Return [X, Y] of the center of cell containing provided text 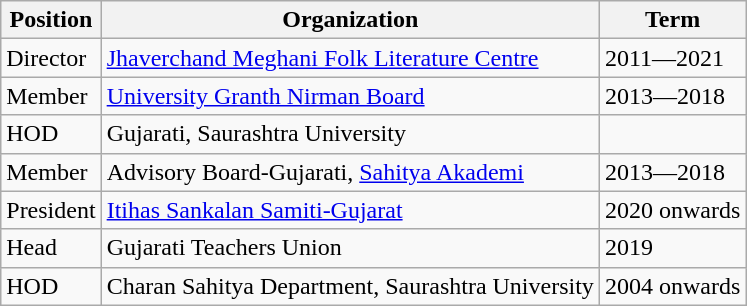
Term [672, 20]
University Granth Nirman Board [350, 96]
2011—2021 [672, 58]
2020 onwards [672, 210]
Jhaverchand Meghani Folk Literature Centre [350, 58]
2019 [672, 248]
Gujarati Teachers Union [350, 248]
2004 onwards [672, 286]
Organization [350, 20]
Position [51, 20]
Itihas Sankalan Samiti-Gujarat [350, 210]
President [51, 210]
Head [51, 248]
Advisory Board-Gujarati, Sahitya Akademi [350, 172]
Director [51, 58]
Gujarati, Saurashtra University [350, 134]
Charan Sahitya Department, Saurashtra University [350, 286]
